Scan for the cell matching the given text and deliver its [x, y] coordinate at center. 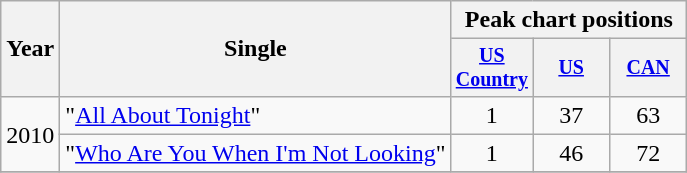
Single [256, 49]
63 [648, 115]
US Country [492, 68]
Year [30, 49]
"Who Are You When I'm Not Looking" [256, 153]
Peak chart positions [569, 20]
US [572, 68]
CAN [648, 68]
2010 [30, 134]
37 [572, 115]
72 [648, 153]
"All About Tonight" [256, 115]
46 [572, 153]
